Detect which cell encompasses the target text, then output its [X, Y] center coordinate. 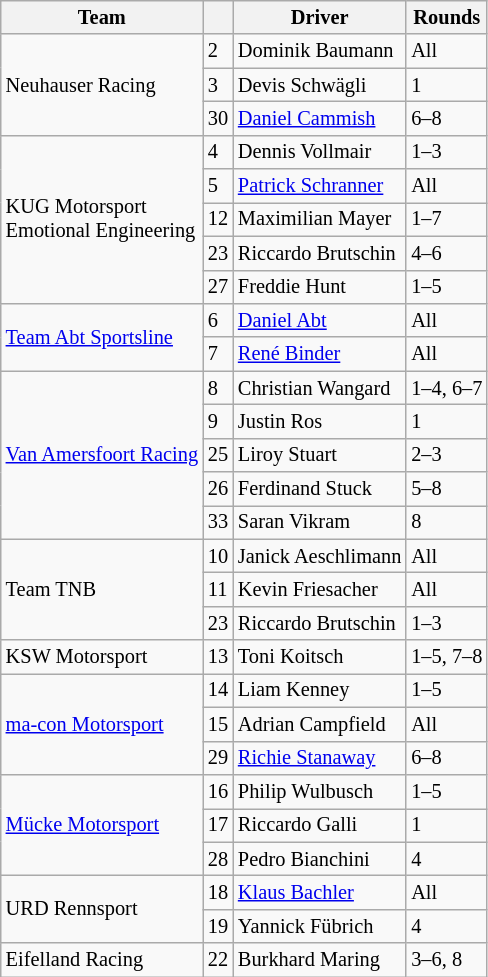
5–8 [446, 489]
3–6, 8 [446, 960]
Burkhard Maring [320, 960]
15 [218, 724]
16 [218, 791]
2 [218, 51]
Ferdinand Stuck [320, 489]
Patrick Schranner [320, 186]
4–6 [446, 253]
Neuhauser Racing [102, 84]
Mücke Motorsport [102, 824]
Team TNB [102, 590]
6 [218, 320]
Dominik Baumann [320, 51]
Adrian Campfield [320, 724]
10 [218, 556]
Justin Ros [320, 421]
Team [102, 17]
30 [218, 118]
Klaus Bachler [320, 892]
ma-con Motorsport [102, 724]
Liam Kenney [320, 690]
Philip Wulbusch [320, 791]
Van Amersfoort Racing [102, 455]
Saran Vikram [320, 522]
Kevin Friesacher [320, 589]
17 [218, 825]
11 [218, 589]
13 [218, 657]
Pedro Bianchini [320, 859]
9 [218, 421]
Liroy Stuart [320, 455]
18 [218, 892]
Maximilian Mayer [320, 219]
19 [218, 926]
Driver [320, 17]
KSW Motorsport [102, 657]
5 [218, 186]
27 [218, 287]
Daniel Abt [320, 320]
29 [218, 758]
14 [218, 690]
René Binder [320, 354]
Christian Wangard [320, 388]
28 [218, 859]
1–7 [446, 219]
12 [218, 219]
Daniel Cammish [320, 118]
26 [218, 489]
Toni Koitsch [320, 657]
7 [218, 354]
Dennis Vollmair [320, 152]
2–3 [446, 455]
Riccardo Galli [320, 825]
Eifelland Racing [102, 960]
1–5, 7–8 [446, 657]
KUG Motorsport Emotional Engineering [102, 219]
Rounds [446, 17]
Yannick Fübrich [320, 926]
Freddie Hunt [320, 287]
1–4, 6–7 [446, 388]
Devis Schwägli [320, 85]
25 [218, 455]
Janick Aeschlimann [320, 556]
Richie Stanaway [320, 758]
URD Rennsport [102, 908]
Team Abt Sportsline [102, 336]
22 [218, 960]
33 [218, 522]
3 [218, 85]
